From the cell containing the given text, extract its center point as [x, y] coordinate. 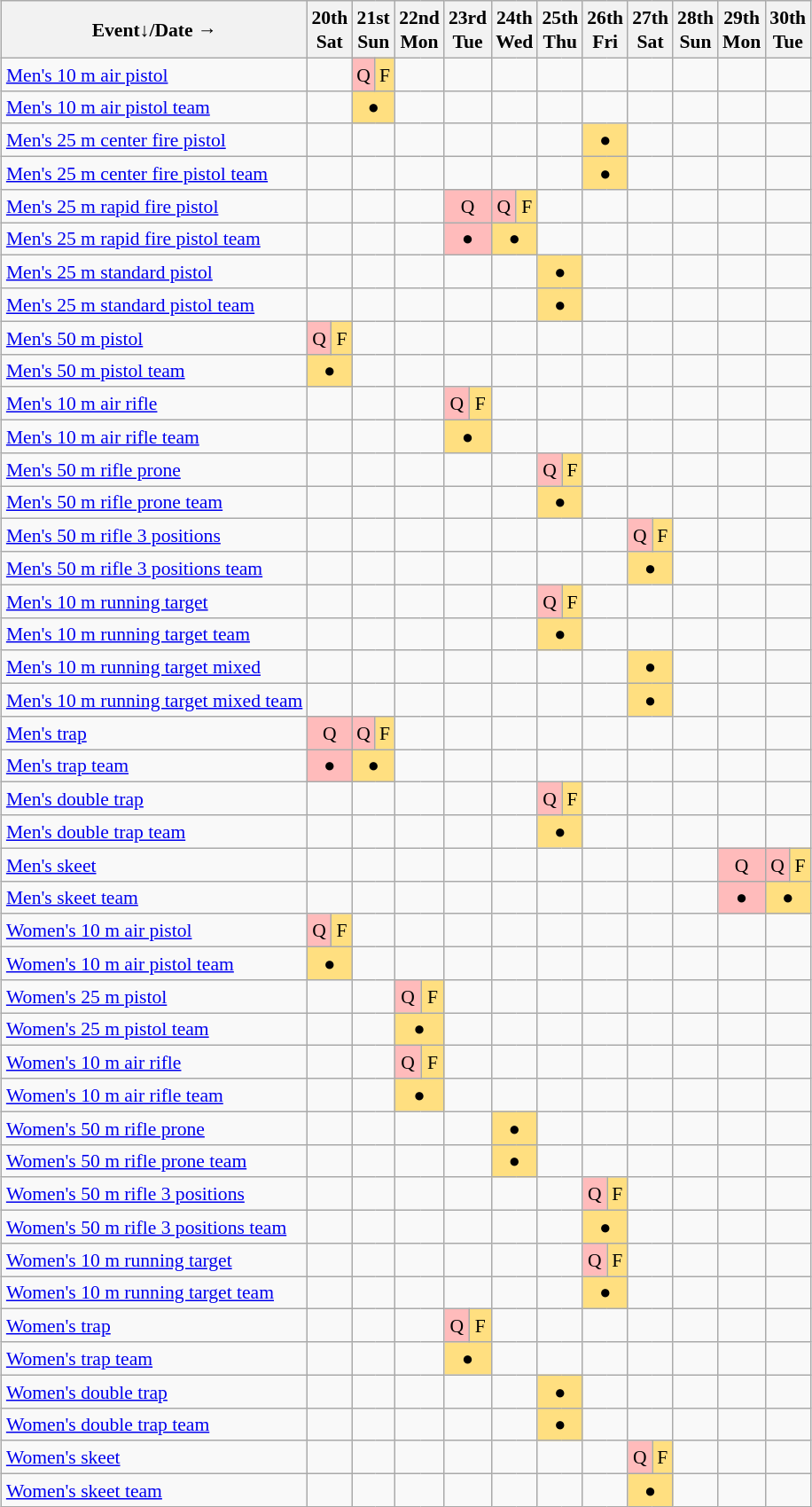
30thTue [787, 29]
22ndMon [419, 29]
Men's 10 m air pistol team [154, 106]
27thSat [651, 29]
Women's 10 m air rifle team [154, 1095]
Women's 10 m running target [154, 1260]
Women's skeet [154, 1456]
23rdTue [468, 29]
Men's skeet [154, 864]
21stSun [373, 29]
20thSat [330, 29]
Men's 25 m standard pistol [154, 271]
Men's trap [154, 733]
28thSun [695, 29]
Men's double trap team [154, 832]
Women's trap [154, 1325]
Men's 10 m running target mixed team [154, 699]
Men's double trap [154, 798]
Women's 25 m pistol team [154, 1029]
Men's 25 m center fire pistol [154, 140]
Men's skeet team [154, 898]
Women's 50 m rifle prone [154, 1128]
29thMon [741, 29]
Women's 10 m running target team [154, 1291]
Men's trap team [154, 765]
Men's 25 m standard pistol team [154, 305]
Men's 50 m rifle 3 positions team [154, 568]
Men's 50 m pistol [154, 337]
24thWed [514, 29]
Women's double trap [154, 1391]
Men's 25 m center fire pistol team [154, 172]
Women's trap team [154, 1359]
Men's 50 m rifle prone [154, 468]
Men's 25 m rapid fire pistol team [154, 238]
Women's 10 m air pistol [154, 930]
25thThu [560, 29]
Men's 10 m air pistol [154, 75]
Women's 10 m air pistol team [154, 963]
Women's 50 m rifle 3 positions [154, 1194]
Men's 10 m running target team [154, 633]
Women's 25 m pistol [154, 995]
Men's 10 m air rifle team [154, 436]
Men's 10 m running target [154, 601]
Women's 10 m air rifle [154, 1063]
Women's skeet team [154, 1490]
Men's 50 m rifle prone team [154, 502]
Men's 50 m pistol team [154, 371]
Women's double trap team [154, 1425]
26thFri [605, 29]
Men's 10 m running target mixed [154, 667]
Men's 50 m rifle 3 positions [154, 536]
Men's 10 m air rifle [154, 403]
Women's 50 m rifle 3 positions team [154, 1226]
Event↓/Date → [154, 29]
Women's 50 m rifle prone team [154, 1160]
Men's 25 m rapid fire pistol [154, 206]
